Detect which cell encompasses the target text, then output its (x, y) center coordinate. 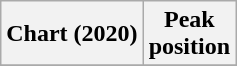
Chart (2020) (72, 34)
Peakposition (189, 34)
